Pinpoint the cell where the given text exists, returning its (x, y) midpoint coordinate. 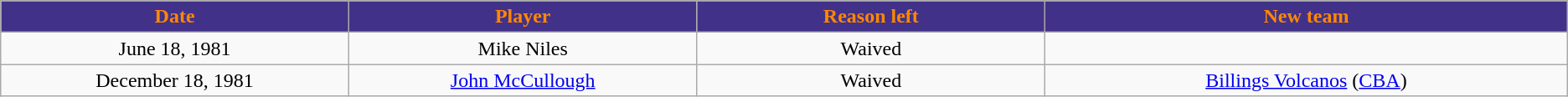
Player (523, 17)
Reason left (871, 17)
Billings Volcanos (CBA) (1307, 80)
December 18, 1981 (175, 80)
John McCullough (523, 80)
Mike Niles (523, 48)
June 18, 1981 (175, 48)
Date (175, 17)
New team (1307, 17)
